Return the [x, y] coordinate for the center point of the cell that contains the specified text.  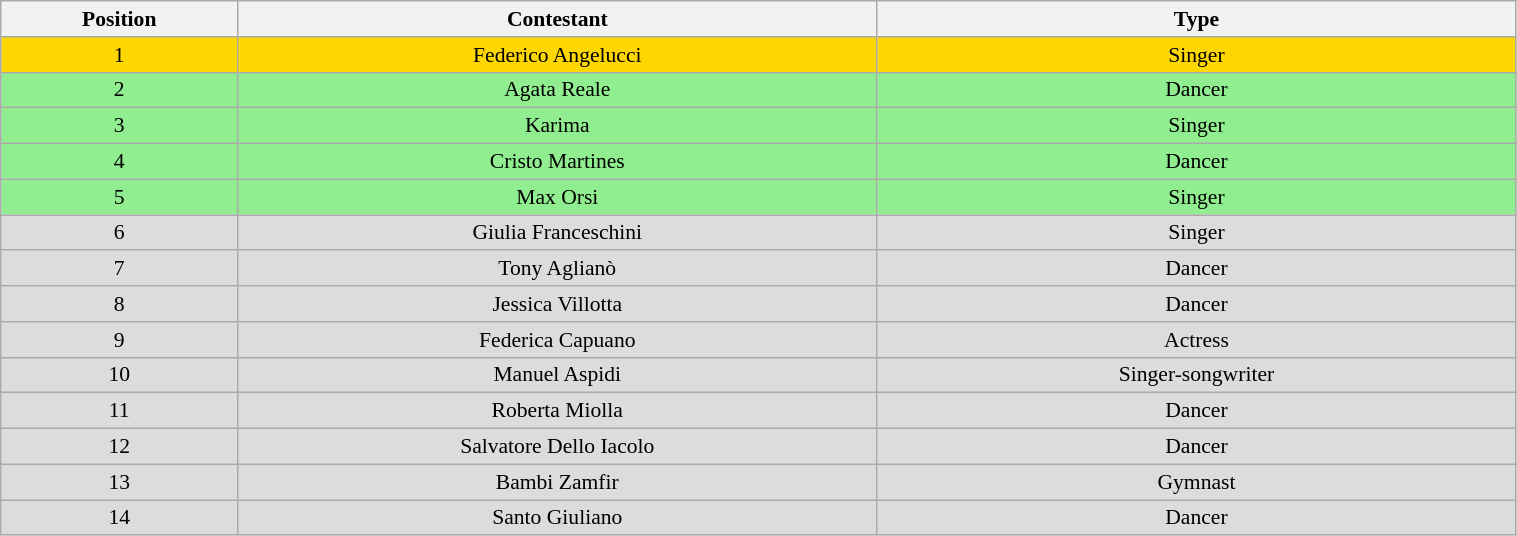
Jessica Villotta [558, 304]
Type [1196, 19]
Federica Capuano [558, 340]
2 [120, 90]
Bambi Zamfir [558, 482]
Contestant [558, 19]
14 [120, 518]
Singer-songwriter [1196, 375]
3 [120, 126]
13 [120, 482]
10 [120, 375]
Salvatore Dello Iacolo [558, 447]
Actress [1196, 340]
Giulia Franceschini [558, 233]
Karima [558, 126]
12 [120, 447]
Tony Aglianò [558, 269]
Agata Reale [558, 90]
6 [120, 233]
11 [120, 411]
7 [120, 269]
Cristo Martines [558, 162]
8 [120, 304]
4 [120, 162]
Santo Giuliano [558, 518]
Gymnast [1196, 482]
Federico Angelucci [558, 55]
Position [120, 19]
Max Orsi [558, 197]
5 [120, 197]
1 [120, 55]
9 [120, 340]
Roberta Miolla [558, 411]
Manuel Aspidi [558, 375]
